Provide the (X, Y) coordinate of the cell's center where the given text is located.  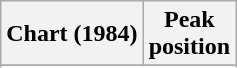
Chart (1984) (72, 34)
Peakposition (189, 34)
